Return [x, y] of the center of cell containing provided text 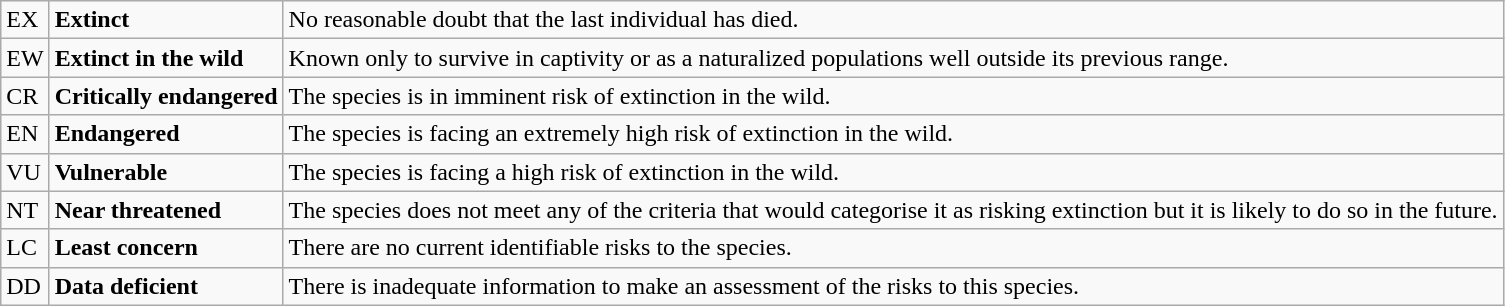
The species is facing an extremely high risk of extinction in the wild. [893, 134]
Vulnerable [166, 172]
The species does not meet any of the criteria that would categorise it as risking extinction but it is likely to do so in the future. [893, 210]
Endangered [166, 134]
DD [25, 286]
EN [25, 134]
VU [25, 172]
Least concern [166, 248]
The species is in imminent risk of extinction in the wild. [893, 96]
Near threatened [166, 210]
There is inadequate information to make an assessment of the risks to this species. [893, 286]
CR [25, 96]
Data deficient [166, 286]
Extinct [166, 20]
EW [25, 58]
NT [25, 210]
EX [25, 20]
The species is facing a high risk of extinction in the wild. [893, 172]
Known only to survive in captivity or as a naturalized populations well outside its previous range. [893, 58]
Extinct in the wild [166, 58]
LC [25, 248]
No reasonable doubt that the last individual has died. [893, 20]
There are no current identifiable risks to the species. [893, 248]
Critically endangered [166, 96]
